Return [X, Y] of the center of cell containing provided text 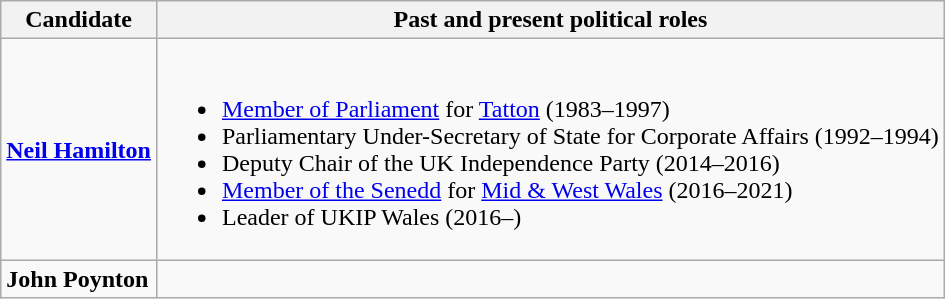
Neil Hamilton [79, 150]
Candidate [79, 20]
John Poynton [79, 279]
Past and present political roles [550, 20]
